From the cell containing the given text, extract its center point as (x, y) coordinate. 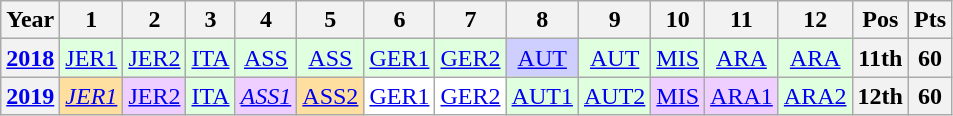
Pos (880, 20)
ARA1 (742, 96)
Year (30, 20)
11th (880, 58)
2019 (30, 96)
7 (470, 20)
AUT2 (614, 96)
10 (678, 20)
ARA2 (815, 96)
8 (542, 20)
11 (742, 20)
3 (210, 20)
ASS2 (330, 96)
ASS1 (266, 96)
12 (815, 20)
2 (154, 20)
12th (880, 96)
6 (400, 20)
2018 (30, 58)
1 (92, 20)
Pts (930, 20)
9 (614, 20)
4 (266, 20)
AUT1 (542, 96)
5 (330, 20)
